Extract the [X, Y] coordinate from the center of the cell holding the provided text.  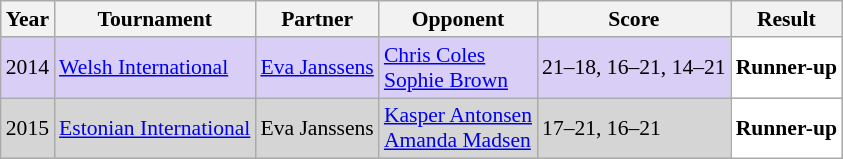
Year [28, 19]
2014 [28, 68]
Estonian International [154, 128]
Welsh International [154, 68]
Partner [316, 19]
Chris Coles Sophie Brown [458, 68]
Tournament [154, 19]
Kasper Antonsen Amanda Madsen [458, 128]
2015 [28, 128]
21–18, 16–21, 14–21 [634, 68]
Result [786, 19]
17–21, 16–21 [634, 128]
Score [634, 19]
Opponent [458, 19]
